Search for the cell housing the specified text and yield its [X, Y] center coordinate. 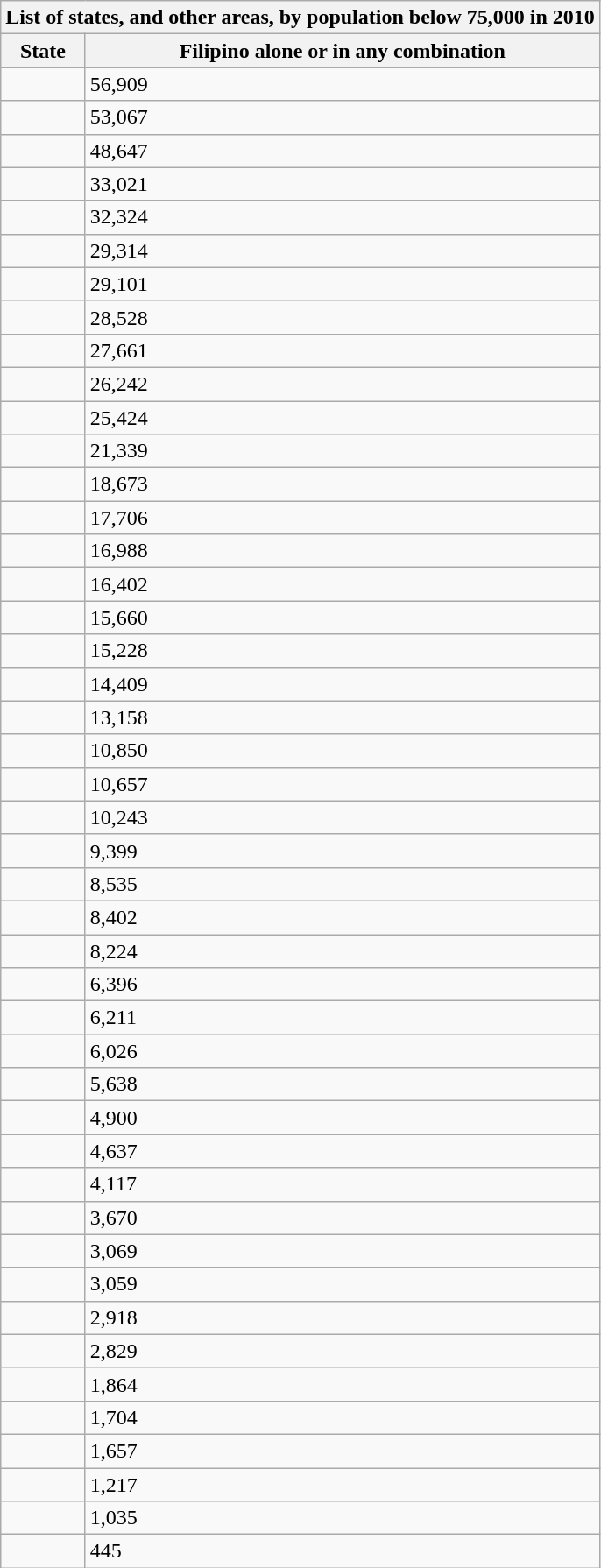
48,647 [342, 151]
29,101 [342, 284]
32,324 [342, 217]
9,399 [342, 851]
1,704 [342, 1417]
List of states, and other areas, by population below 75,000 in 2010 [300, 18]
6,396 [342, 985]
10,850 [342, 751]
21,339 [342, 451]
16,988 [342, 551]
1,864 [342, 1384]
4,637 [342, 1151]
5,638 [342, 1084]
15,228 [342, 651]
445 [342, 1551]
State [44, 51]
6,211 [342, 1018]
8,402 [342, 917]
3,069 [342, 1251]
26,242 [342, 384]
56,909 [342, 84]
4,900 [342, 1118]
16,402 [342, 584]
27,661 [342, 350]
25,424 [342, 418]
13,158 [342, 717]
15,660 [342, 618]
53,067 [342, 117]
1,035 [342, 1518]
33,021 [342, 184]
10,657 [342, 784]
1,657 [342, 1451]
2,918 [342, 1317]
3,670 [342, 1218]
1,217 [342, 1485]
8,224 [342, 950]
4,117 [342, 1184]
18,673 [342, 484]
28,528 [342, 317]
Filipino alone or in any combination [342, 51]
14,409 [342, 684]
2,829 [342, 1351]
29,314 [342, 251]
6,026 [342, 1051]
8,535 [342, 884]
17,706 [342, 518]
10,243 [342, 817]
3,059 [342, 1284]
